From the cell containing the given text, extract its center point as (x, y) coordinate. 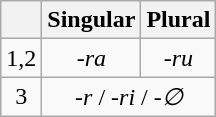
-ra (92, 58)
Plural (178, 20)
1,2 (22, 58)
Singular (92, 20)
-r / -ri / -∅ (129, 97)
-ru (178, 58)
3 (22, 97)
